Return (X, Y) of the center of cell containing provided text 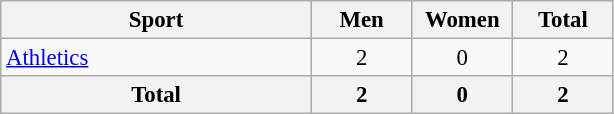
Men (362, 20)
Women (462, 20)
Athletics (156, 58)
Sport (156, 20)
